Provide the (x, y) coordinate of the cell's center where the given text is located.  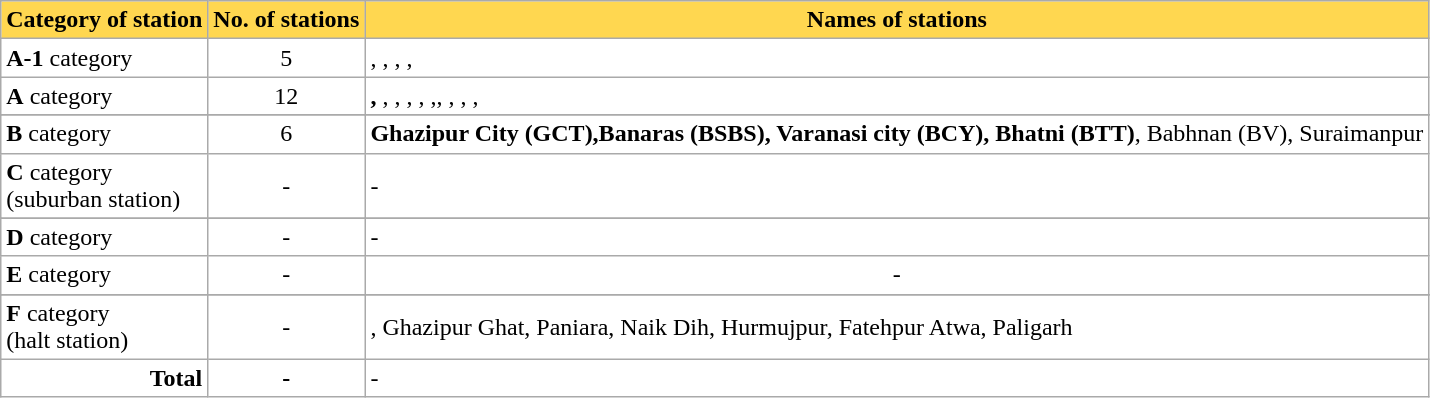
Names of stations (897, 20)
Category of station (104, 20)
Ghazipur City (GCT),Banaras (BSBS), Varanasi city (BCY), Bhatni (BTT), Babhnan (BV), Suraimanpur (897, 134)
, Ghazipur Ghat, Paniara, Naik Dih, Hurmujpur, Fatehpur Atwa, Paligarh (897, 326)
B category (104, 134)
F category(halt station) (104, 326)
Total (104, 378)
12 (286, 96)
, , , , (897, 58)
E category (104, 275)
A category (104, 96)
C category(suburban station) (104, 186)
D category (104, 237)
5 (286, 58)
No. of stations (286, 20)
A-1 category (104, 58)
, , , , , ,, , , , (897, 96)
6 (286, 134)
